Scan for the cell matching the given text and deliver its [X, Y] coordinate at center. 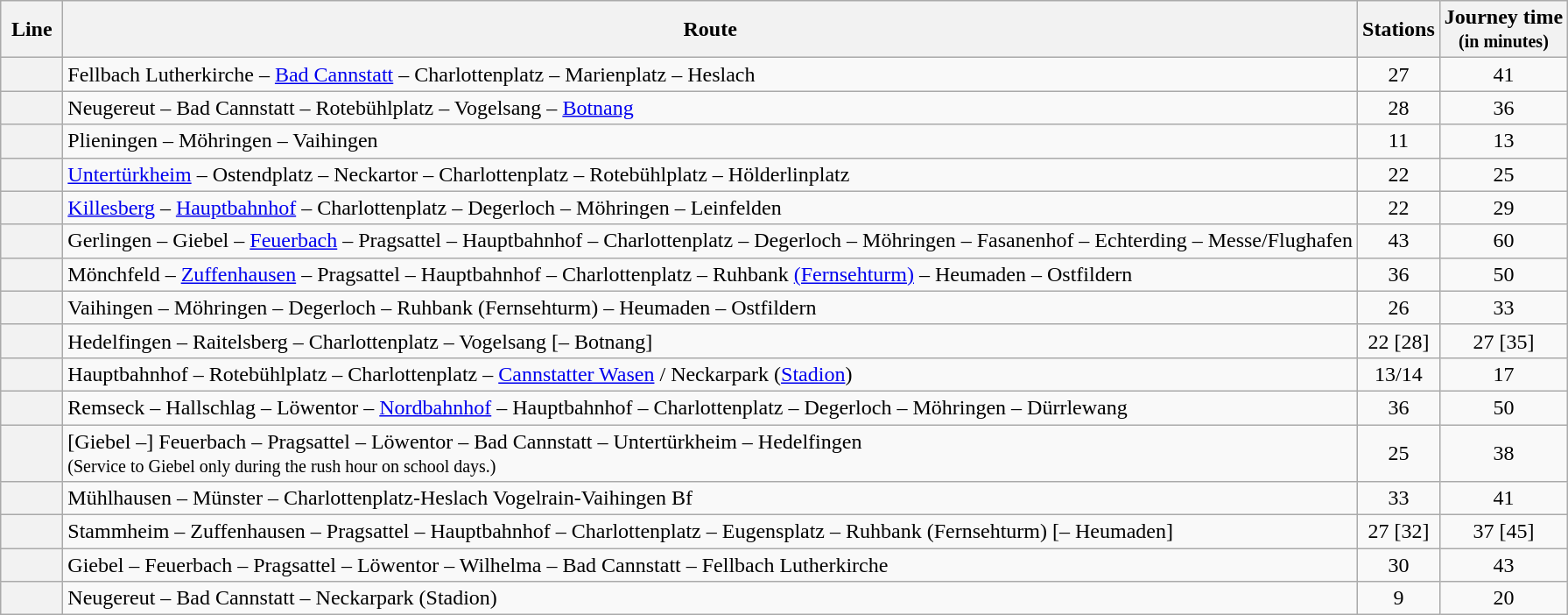
27 [35] [1503, 341]
28 [1399, 108]
Hauptbahnhof – Rotebühlplatz – Charlottenplatz – Cannstatter Wasen / Neckarpark (Stadion) [711, 374]
Plieningen – Möhringen – Vaihingen [711, 141]
37 [45] [1503, 532]
38 [1503, 452]
Killesberg – Hauptbahnhof – Charlottenplatz – Degerloch – Möhringen – Leinfelden [711, 208]
Untertürkheim – Ostendplatz – Neckartor – Charlottenplatz – Rotebühlplatz – Hölderlinplatz [711, 174]
22 [28] [1399, 341]
13 [1503, 141]
27 [1399, 74]
Stammheim – Zuffenhausen – Pragsattel – Hauptbahnhof – Charlottenplatz – Eugensplatz – Ruhbank (Fernsehturm) [– Heumaden] [711, 532]
26 [1399, 307]
Vaihingen – Möhringen – Degerloch – Ruhbank (Fernsehturm) – Heumaden – Ostfildern [711, 307]
Journey time(in minutes) [1503, 30]
60 [1503, 241]
Line [32, 30]
30 [1399, 565]
29 [1503, 208]
Stations [1399, 30]
11 [1399, 141]
Neugereut – Bad Cannstatt – Neckarpark (Stadion) [711, 598]
20 [1503, 598]
Mühlhausen – Münster – Charlottenplatz-Heslach Vogelrain-Vaihingen Bf [711, 498]
Giebel – Feuerbach – Pragsattel – Löwentor – Wilhelma – Bad Cannstatt – Fellbach Lutherkirche [711, 565]
Hedelfingen – Raitelsberg – Charlottenplatz – Vogelsang [– Botnang] [711, 341]
9 [1399, 598]
Fellbach Lutherkirche – Bad Cannstatt – Charlottenplatz – Marienplatz – Heslach [711, 74]
Route [711, 30]
17 [1503, 374]
27 [32] [1399, 532]
Mönchfeld – Zuffenhausen – Pragsattel – Hauptbahnhof – Charlottenplatz – Ruhbank (Fernsehturm) – Heumaden – Ostfildern [711, 274]
Remseck – Hallschlag – Löwentor – Nordbahnhof – Hauptbahnhof – Charlottenplatz – Degerloch – Möhringen – Dürrlewang [711, 407]
Gerlingen – Giebel – Feuerbach – Pragsattel – Hauptbahnhof – Charlottenplatz – Degerloch – Möhringen – Fasanenhof – Echterding – Messe/Flughafen [711, 241]
13/14 [1399, 374]
Neugereut – Bad Cannstatt – Rotebühlplatz – Vogelsang – Botnang [711, 108]
